From the cell containing the given text, extract its center point as [x, y] coordinate. 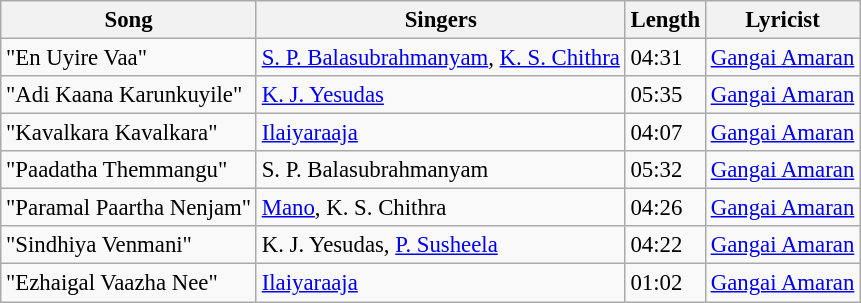
05:32 [665, 170]
"Paramal Paartha Nenjam" [129, 208]
04:26 [665, 208]
K. J. Yesudas [440, 95]
04:22 [665, 245]
Length [665, 20]
Lyricist [782, 20]
"Sindhiya Venmani" [129, 245]
S. P. Balasubrahmanyam [440, 170]
04:07 [665, 133]
05:35 [665, 95]
"Adi Kaana Karunkuyile" [129, 95]
Song [129, 20]
"En Uyire Vaa" [129, 58]
"Ezhaigal Vaazha Nee" [129, 283]
K. J. Yesudas, P. Susheela [440, 245]
"Paadatha Themmangu" [129, 170]
01:02 [665, 283]
Singers [440, 20]
Mano, K. S. Chithra [440, 208]
04:31 [665, 58]
S. P. Balasubrahmanyam, K. S. Chithra [440, 58]
"Kavalkara Kavalkara" [129, 133]
